Search for the cell housing the specified text and yield its (X, Y) center coordinate. 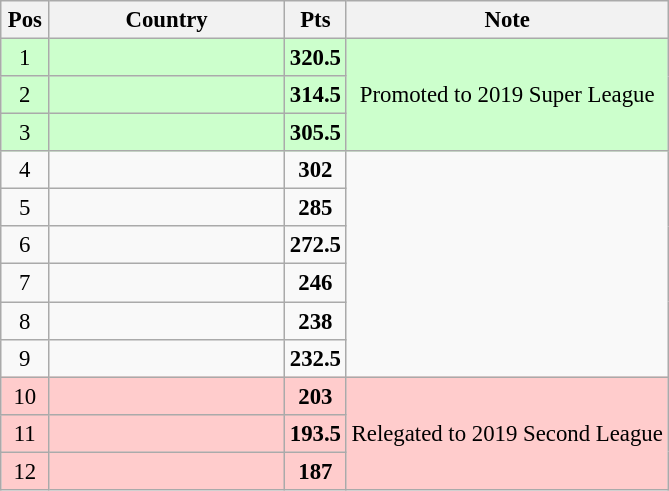
Pos (25, 20)
238 (315, 321)
4 (25, 170)
272.5 (315, 245)
Note (507, 20)
193.5 (315, 433)
1 (25, 58)
203 (315, 396)
305.5 (315, 133)
302 (315, 170)
2 (25, 95)
11 (25, 433)
7 (25, 283)
12 (25, 471)
5 (25, 208)
10 (25, 396)
246 (315, 283)
285 (315, 208)
8 (25, 321)
3 (25, 133)
Relegated to 2019 Second League (507, 434)
9 (25, 358)
187 (315, 471)
6 (25, 245)
Promoted to 2019 Super League (507, 96)
Country (167, 20)
Pts (315, 20)
314.5 (315, 95)
232.5 (315, 358)
320.5 (315, 58)
